Locate the cell with the specified text and output its [x, y] center coordinate. 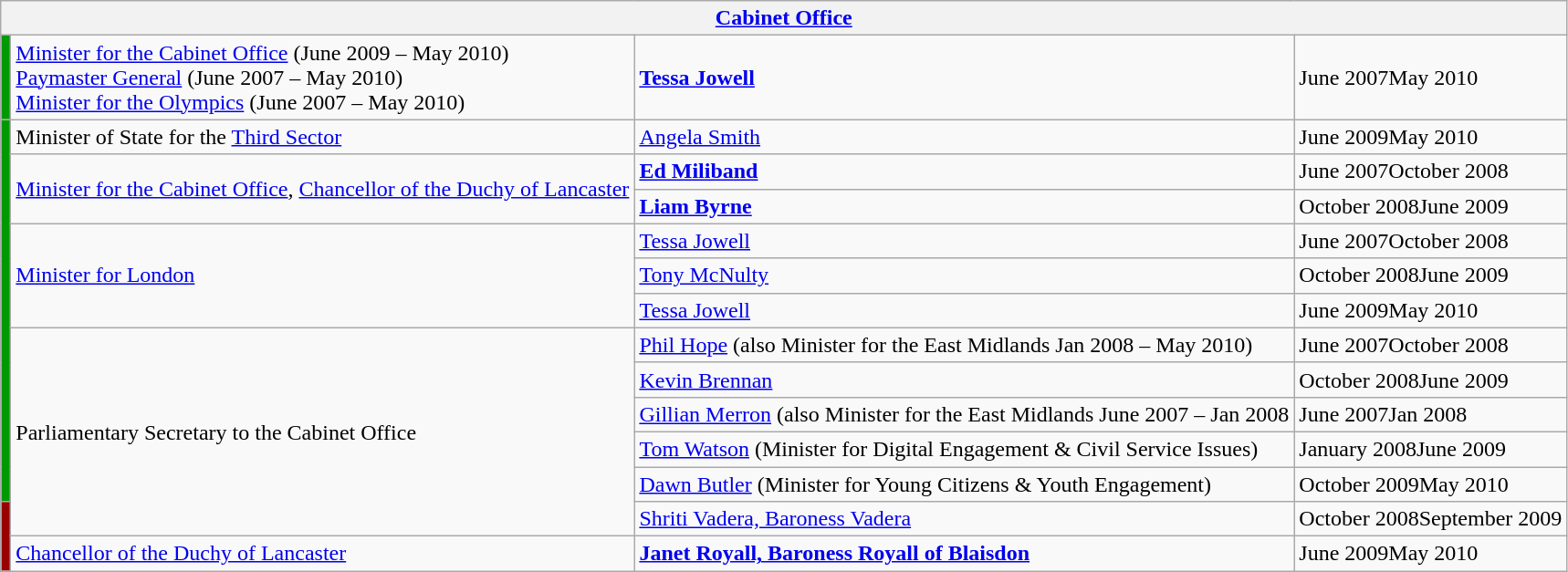
Tony McNulty [964, 276]
Minister of State for the Third Sector [323, 137]
Shriti Vadera, Baroness Vadera [964, 519]
June 2007May 2010 [1431, 78]
Dawn Butler (Minister for Young Citizens & Youth Engagement) [964, 484]
Chancellor of the Duchy of Lancaster [323, 554]
Liam Byrne [964, 206]
June 2007Jan 2008 [1431, 414]
Ed Miliband [964, 172]
Angela Smith [964, 137]
Phil Hope (also Minister for the East Midlands Jan 2008 – May 2010) [964, 345]
Janet Royall, Baroness Royall of Blaisdon [964, 554]
Minister for the Cabinet Office, Chancellor of the Duchy of Lancaster [323, 189]
Kevin Brennan [964, 380]
October 2008September 2009 [1431, 519]
Cabinet Office [784, 18]
Parliamentary Secretary to the Cabinet Office [323, 432]
Minister for London [323, 276]
January 2008June 2009 [1431, 449]
Gillian Merron (also Minister for the East Midlands June 2007 – Jan 2008 [964, 414]
Minister for the Cabinet Office (June 2009 – May 2010)Paymaster General (June 2007 – May 2010)Minister for the Olympics (June 2007 – May 2010) [323, 78]
October 2009May 2010 [1431, 484]
Tom Watson (Minister for Digital Engagement & Civil Service Issues) [964, 449]
